Return the (X, Y) coordinate for the center point of the cell that contains the specified text.  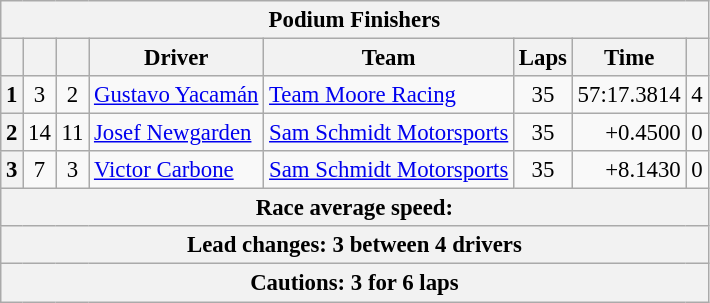
Gustavo Yacamán (176, 95)
4 (697, 95)
7 (40, 170)
Lead changes: 3 between 4 drivers (354, 245)
Driver (176, 58)
Team Moore Racing (389, 95)
Laps (544, 58)
+8.1430 (629, 170)
+0.4500 (629, 133)
Podium Finishers (354, 20)
Victor Carbone (176, 170)
11 (72, 133)
1 (12, 95)
Team (389, 58)
57:17.3814 (629, 95)
14 (40, 133)
Race average speed: (354, 208)
Cautions: 3 for 6 laps (354, 283)
Josef Newgarden (176, 133)
Time (629, 58)
